Extract the [X, Y] coordinate from the center of the cell holding the provided text.  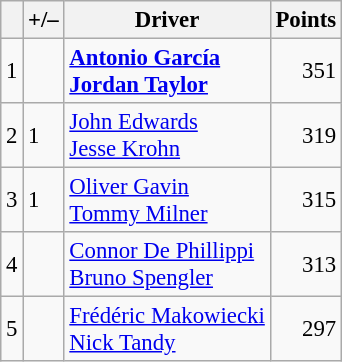
Antonio García Jordan Taylor [167, 72]
Points [306, 20]
2 [12, 136]
319 [306, 136]
297 [306, 330]
5 [12, 330]
Oliver Gavin Tommy Milner [167, 200]
Frédéric Makowiecki Nick Tandy [167, 330]
315 [306, 200]
+/– [44, 20]
351 [306, 72]
John Edwards Jesse Krohn [167, 136]
Connor De Phillippi Bruno Spengler [167, 264]
Driver [167, 20]
4 [12, 264]
3 [12, 200]
313 [306, 264]
